Capture the cell that displays the provided text and extract its (x, y) central coordinate. 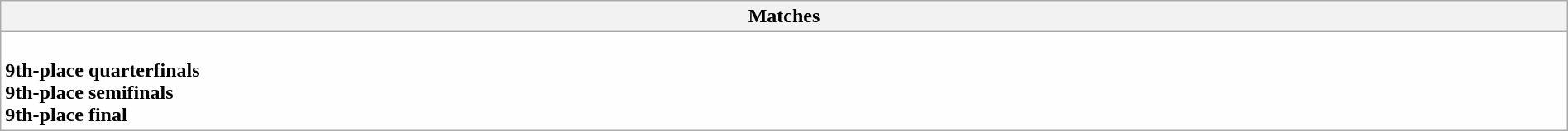
Matches (784, 16)
9th-place quarterfinals 9th-place semifinals 9th-place final (784, 81)
